Search for the cell housing the specified text and yield its [x, y] center coordinate. 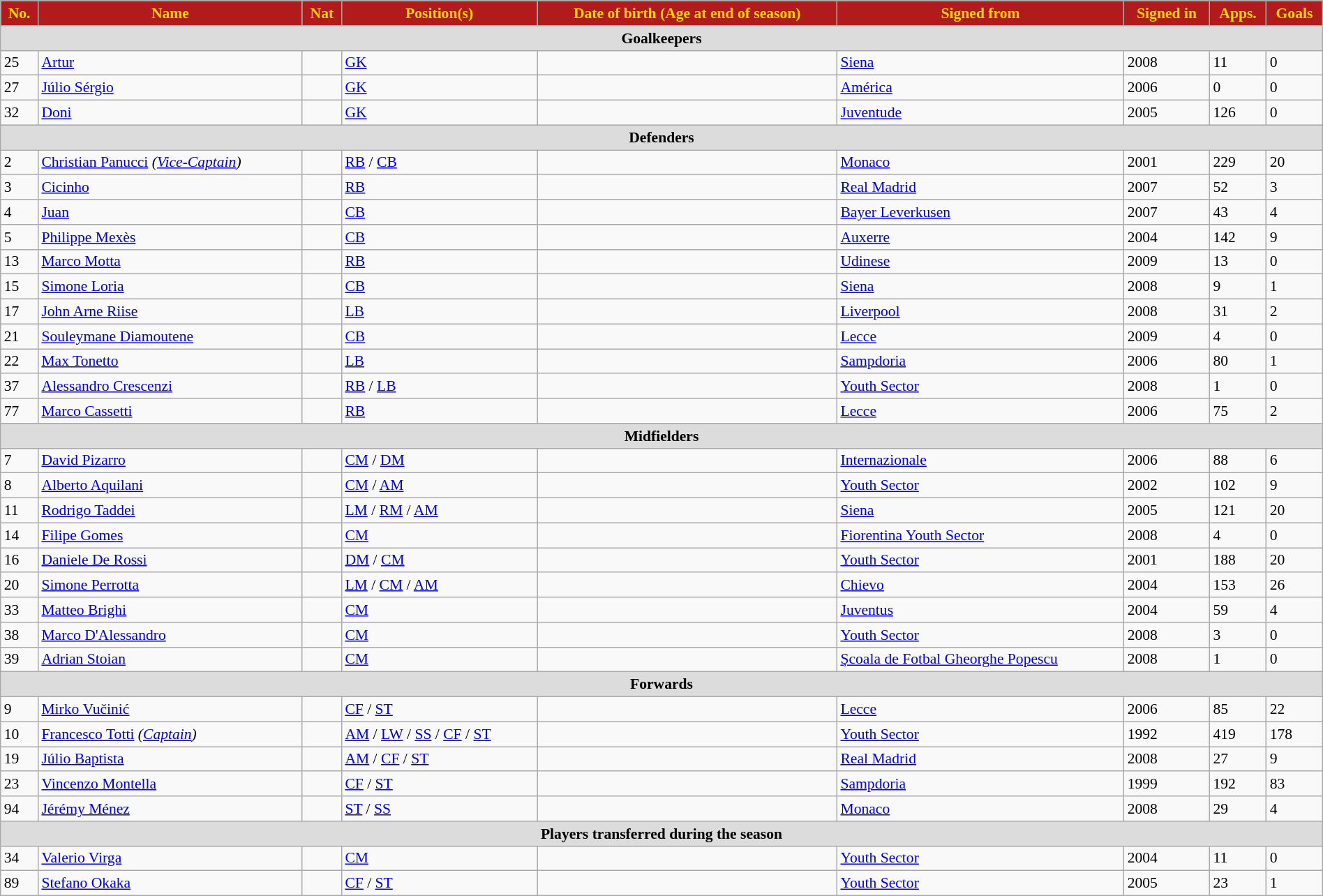
Valerio Virga [170, 858]
43 [1238, 212]
17 [20, 312]
94 [20, 809]
37 [20, 387]
Filipe Gomes [170, 535]
Juan [170, 212]
192 [1238, 784]
14 [20, 535]
Chievo [980, 585]
77 [20, 411]
Name [170, 13]
Marco Motta [170, 262]
142 [1238, 237]
6 [1295, 461]
419 [1238, 734]
59 [1238, 610]
Matteo Brighi [170, 610]
Goalkeepers [661, 38]
Liverpool [980, 312]
178 [1295, 734]
7 [20, 461]
Juventude [980, 113]
188 [1238, 560]
Players transferred during the season [661, 834]
Fiorentina Youth Sector [980, 535]
AM / LW / SS / CF / ST [440, 734]
Philippe Mexès [170, 237]
Júlio Baptista [170, 759]
21 [20, 336]
5 [20, 237]
33 [20, 610]
Udinese [980, 262]
ST / SS [440, 809]
10 [20, 734]
DM / CM [440, 560]
85 [1238, 710]
Simone Loria [170, 287]
CM / DM [440, 461]
No. [20, 13]
Daniele De Rossi [170, 560]
América [980, 88]
Cicinho [170, 188]
15 [20, 287]
Doni [170, 113]
Alessandro Crescenzi [170, 387]
Marco Cassetti [170, 411]
89 [20, 883]
LM / CM / AM [440, 585]
Signed from [980, 13]
David Pizarro [170, 461]
88 [1238, 461]
Max Tonetto [170, 361]
1999 [1167, 784]
CM / AM [440, 486]
Marco D'Alessandro [170, 635]
Rodrigo Taddei [170, 511]
39 [20, 659]
8 [20, 486]
Midfielders [661, 436]
Auxerre [980, 237]
Jérémy Ménez [170, 809]
26 [1295, 585]
2002 [1167, 486]
Júlio Sérgio [170, 88]
Souleymane Diamoutene [170, 336]
52 [1238, 188]
LM / RM / AM [440, 511]
Mirko Vučinić [170, 710]
Adrian Stoian [170, 659]
Position(s) [440, 13]
19 [20, 759]
153 [1238, 585]
75 [1238, 411]
Internazionale [980, 461]
83 [1295, 784]
AM / CF / ST [440, 759]
Christian Panucci (Vice-Captain) [170, 163]
80 [1238, 361]
25 [20, 63]
102 [1238, 486]
Nat [322, 13]
Școala de Fotbal Gheorghe Popescu [980, 659]
RB / LB [440, 387]
34 [20, 858]
16 [20, 560]
Date of birth (Age at end of season) [687, 13]
Signed in [1167, 13]
Vincenzo Montella [170, 784]
1992 [1167, 734]
Apps. [1238, 13]
229 [1238, 163]
32 [20, 113]
Stefano Okaka [170, 883]
Bayer Leverkusen [980, 212]
31 [1238, 312]
Forwards [661, 685]
126 [1238, 113]
Alberto Aquilani [170, 486]
Goals [1295, 13]
Juventus [980, 610]
Defenders [661, 137]
38 [20, 635]
Artur [170, 63]
121 [1238, 511]
John Arne Riise [170, 312]
29 [1238, 809]
RB / CB [440, 163]
Francesco Totti (Captain) [170, 734]
Simone Perrotta [170, 585]
